Scan for the cell matching the given text and deliver its (X, Y) coordinate at center. 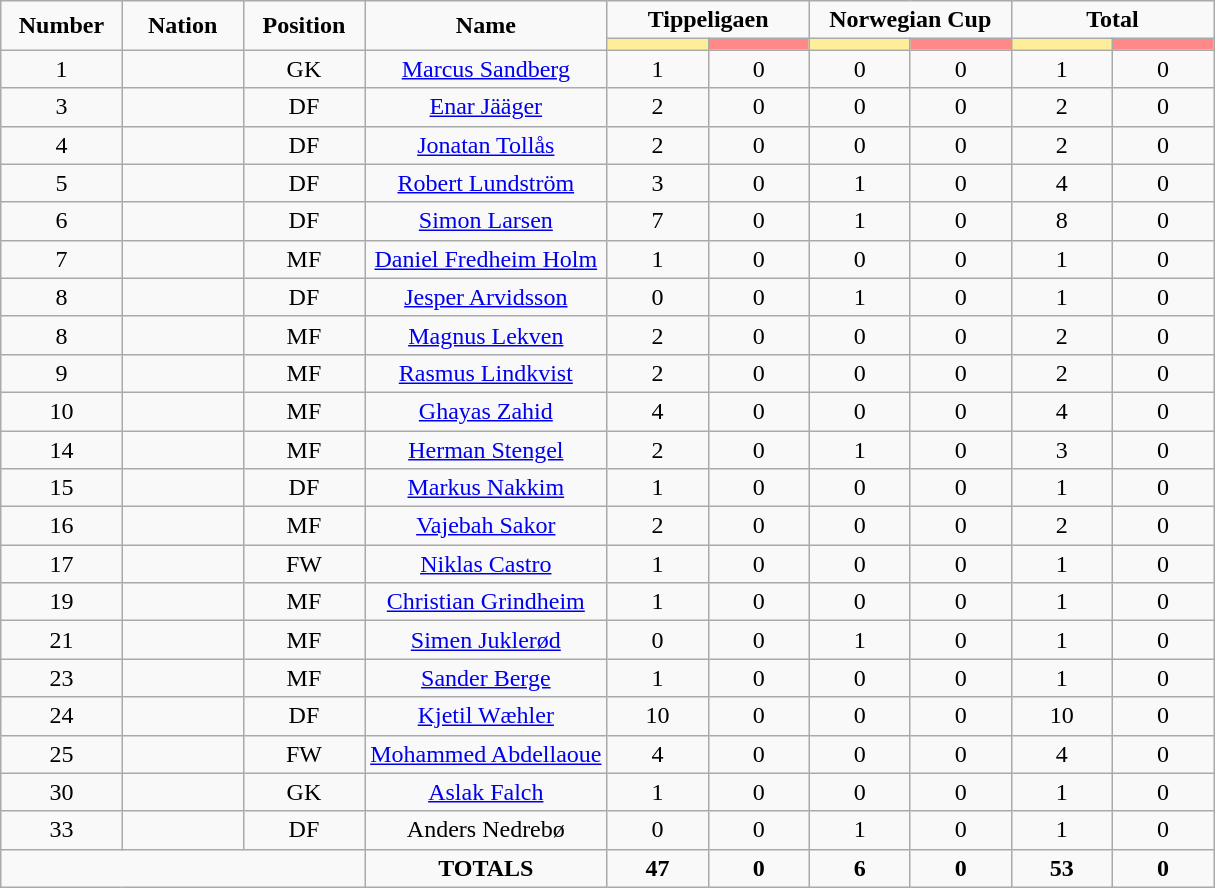
Total (1112, 20)
Rasmus Lindkvist (486, 373)
Daniel Fredheim Holm (486, 259)
Jonatan Tollås (486, 145)
Niklas Castro (486, 564)
23 (62, 678)
Simon Larsen (486, 221)
Simen Juklerød (486, 640)
Name (486, 26)
Magnus Lekven (486, 335)
17 (62, 564)
53 (1062, 868)
TOTALS (486, 868)
30 (62, 792)
Kjetil Wæhler (486, 716)
Robert Lundström (486, 183)
Jesper Arvidsson (486, 297)
21 (62, 640)
Herman Stengel (486, 449)
Enar Jääger (486, 107)
47 (658, 868)
5 (62, 183)
Tippeligaen (708, 20)
33 (62, 830)
19 (62, 602)
Aslak Falch (486, 792)
15 (62, 488)
Nation (182, 26)
25 (62, 754)
9 (62, 373)
Ghayas Zahid (486, 411)
Mohammed Abdellaoue (486, 754)
Norwegian Cup (910, 20)
14 (62, 449)
24 (62, 716)
Vajebah Sakor (486, 526)
Anders Nedrebø (486, 830)
16 (62, 526)
Marcus Sandberg (486, 69)
Position (304, 26)
Number (62, 26)
Christian Grindheim (486, 602)
Sander Berge (486, 678)
Markus Nakkim (486, 488)
